Detect which cell encompasses the target text, then output its (x, y) center coordinate. 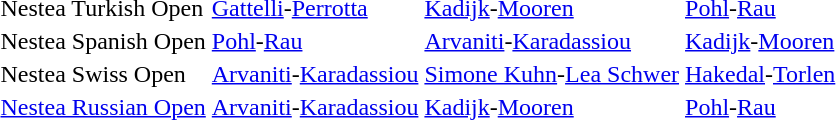
Simone Kuhn-Lea Schwer (552, 74)
Pohl-Rau (315, 41)
